Extract the (X, Y) coordinate from the center of the cell holding the provided text.  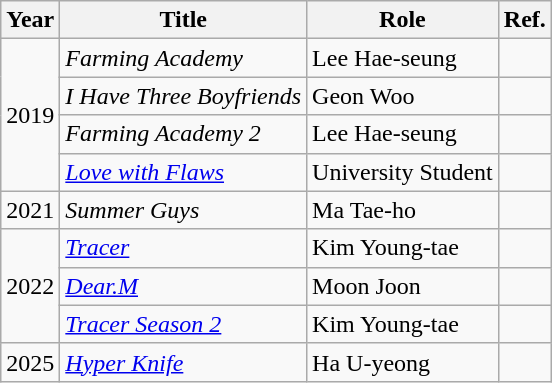
University Student (403, 172)
2019 (30, 115)
Farming Academy 2 (184, 134)
2021 (30, 210)
Love with Flaws (184, 172)
I Have Three Boyfriends (184, 96)
Year (30, 20)
Geon Woo (403, 96)
Hyper Knife (184, 362)
Ref. (524, 20)
Dear.M (184, 286)
Farming Academy (184, 58)
Ha U-yeong (403, 362)
2025 (30, 362)
Title (184, 20)
2022 (30, 286)
Summer Guys (184, 210)
Tracer (184, 248)
Role (403, 20)
Ma Tae-ho (403, 210)
Tracer Season 2 (184, 324)
Moon Joon (403, 286)
